Scan for the cell matching the given text and deliver its (x, y) coordinate at center. 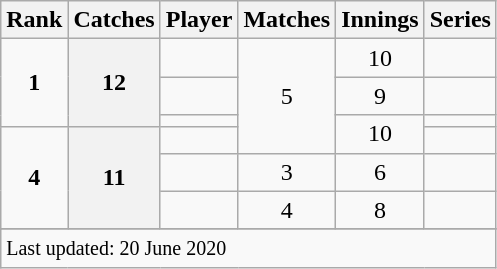
9 (380, 96)
Rank (34, 20)
1 (34, 82)
5 (287, 96)
6 (380, 172)
8 (380, 210)
Catches (114, 20)
Last updated: 20 June 2020 (249, 248)
Player (199, 20)
11 (114, 178)
3 (287, 172)
Matches (287, 20)
Innings (380, 20)
12 (114, 82)
Series (460, 20)
